Find where the given text appears and provide that cell's center as (x, y) coordinate. 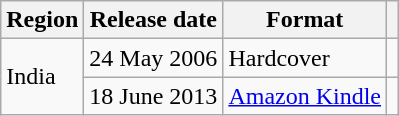
Release date (154, 20)
Region (42, 20)
18 June 2013 (154, 96)
India (42, 77)
24 May 2006 (154, 58)
Hardcover (305, 58)
Format (305, 20)
Amazon Kindle (305, 96)
